Return the [x, y] coordinate for the center point of the cell that contains the specified text.  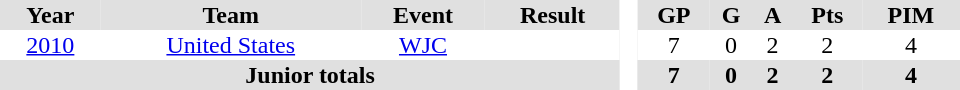
Year [50, 15]
Team [231, 15]
2010 [50, 45]
Result [552, 15]
GP [674, 15]
Event [423, 15]
Pts [828, 15]
A [773, 15]
Junior totals [310, 75]
United States [231, 45]
WJC [423, 45]
PIM [911, 15]
G [732, 15]
